Scan for the cell matching the given text and deliver its (x, y) coordinate at center. 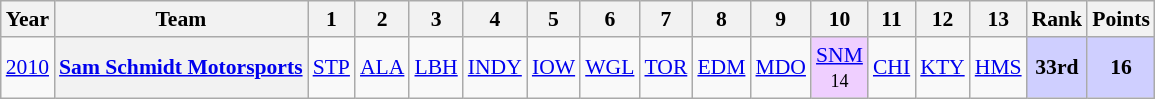
CHI (892, 68)
1 (332, 19)
Points (1121, 19)
7 (666, 19)
2010 (28, 68)
SNM14 (840, 68)
Sam Schmidt Motorsports (181, 68)
3 (436, 19)
9 (780, 19)
INDY (495, 68)
WGL (610, 68)
2 (382, 19)
12 (942, 19)
STP (332, 68)
TOR (666, 68)
EDM (721, 68)
11 (892, 19)
ALA (382, 68)
8 (721, 19)
MDO (780, 68)
5 (554, 19)
4 (495, 19)
KTY (942, 68)
13 (998, 19)
IOW (554, 68)
HMS (998, 68)
10 (840, 19)
6 (610, 19)
Year (28, 19)
LBH (436, 68)
33rd (1058, 68)
16 (1121, 68)
Team (181, 19)
Rank (1058, 19)
